Search for the cell housing the specified text and yield its [X, Y] center coordinate. 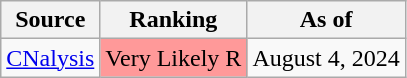
As of [326, 20]
Source [50, 20]
CNalysis [50, 58]
Ranking [174, 20]
August 4, 2024 [326, 58]
Very Likely R [174, 58]
